Locate the cell with the specified text and output its [X, Y] center coordinate. 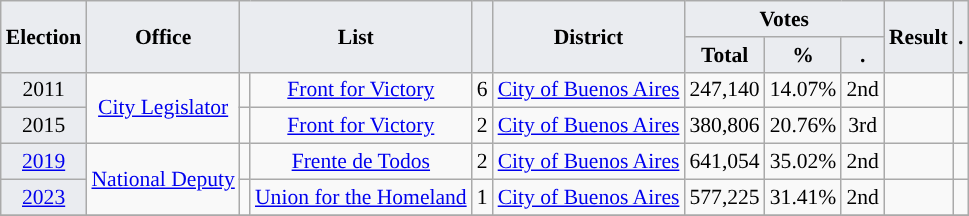
National Deputy [162, 180]
Result [918, 36]
City Legislator [162, 108]
Total [724, 55]
35.02% [804, 162]
Votes [784, 19]
District [589, 36]
2011 [44, 90]
2023 [44, 197]
Office [162, 36]
Frente de Todos [361, 162]
2015 [44, 126]
31.41% [804, 197]
% [804, 55]
577,225 [724, 197]
247,140 [724, 90]
List [356, 36]
2019 [44, 162]
20.76% [804, 126]
1 [482, 197]
Union for the Homeland [361, 197]
3rd [862, 126]
14.07% [804, 90]
Election [44, 36]
6 [482, 90]
641,054 [724, 162]
380,806 [724, 126]
